For the text-containing cell, return its midpoint in [X, Y] coordinate format. 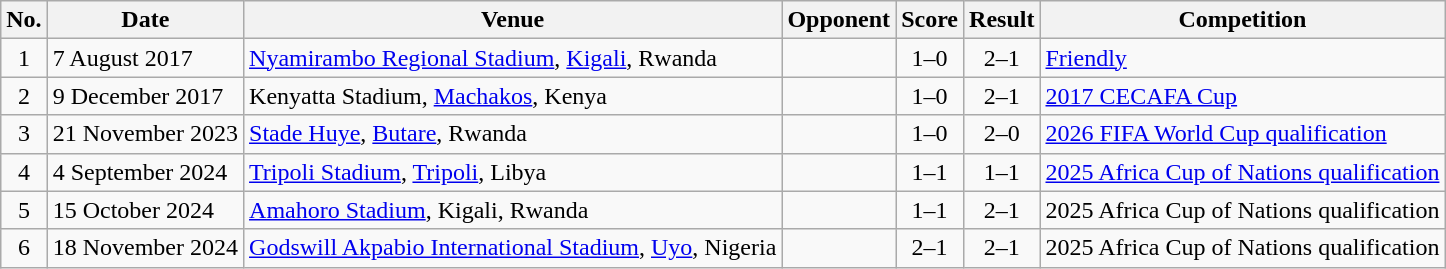
Venue [513, 20]
Stade Huye, Butare, Rwanda [513, 134]
5 [24, 210]
6 [24, 248]
Amahoro Stadium, Kigali, Rwanda [513, 210]
21 November 2023 [145, 134]
7 August 2017 [145, 58]
No. [24, 20]
Opponent [839, 20]
1 [24, 58]
4 September 2024 [145, 172]
2017 CECAFA Cup [1242, 96]
Date [145, 20]
Nyamirambo Regional Stadium, Kigali, Rwanda [513, 58]
Godswill Akpabio International Stadium, Uyo, Nigeria [513, 248]
2 [24, 96]
Competition [1242, 20]
Score [930, 20]
18 November 2024 [145, 248]
9 December 2017 [145, 96]
2026 FIFA World Cup qualification [1242, 134]
Friendly [1242, 58]
Result [1002, 20]
2–0 [1002, 134]
Tripoli Stadium, Tripoli, Libya [513, 172]
Kenyatta Stadium, Machakos, Kenya [513, 96]
3 [24, 134]
4 [24, 172]
15 October 2024 [145, 210]
